Determine the [X, Y] coordinate at the center of the cell enclosing the given text.  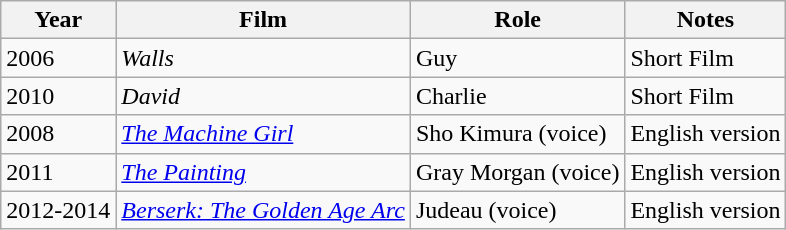
Year [58, 20]
Guy [518, 58]
2012-2014 [58, 210]
2008 [58, 134]
David [264, 96]
Charlie [518, 96]
The Painting [264, 172]
Walls [264, 58]
Judeau (voice) [518, 210]
Gray Morgan (voice) [518, 172]
Sho Kimura (voice) [518, 134]
Film [264, 20]
The Machine Girl [264, 134]
Role [518, 20]
2006 [58, 58]
2011 [58, 172]
Berserk: The Golden Age Arc [264, 210]
2010 [58, 96]
Notes [706, 20]
